Search for the cell housing the specified text and yield its (x, y) center coordinate. 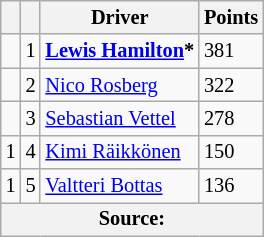
136 (231, 186)
Kimi Räikkönen (120, 152)
381 (231, 51)
150 (231, 152)
Source: (132, 219)
Driver (120, 17)
Valtteri Bottas (120, 186)
3 (31, 118)
Points (231, 17)
Lewis Hamilton* (120, 51)
278 (231, 118)
322 (231, 85)
Sebastian Vettel (120, 118)
2 (31, 85)
5 (31, 186)
4 (31, 152)
Nico Rosberg (120, 85)
